Scan for the cell matching the given text and deliver its (X, Y) coordinate at center. 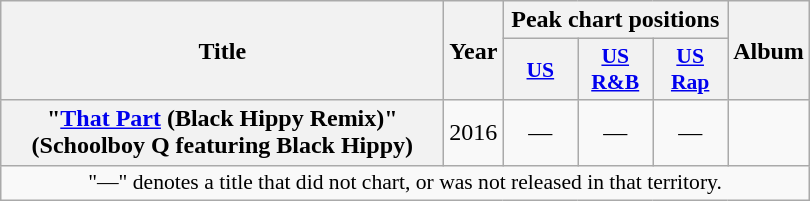
2016 (474, 132)
US (540, 70)
Peak chart positions (616, 20)
USRap (690, 70)
Title (222, 50)
"That Part (Black Hippy Remix)"(Schoolboy Q featuring Black Hippy) (222, 132)
Album (769, 50)
USR&B (616, 70)
Year (474, 50)
"—" denotes a title that did not chart, or was not released in that territory. (406, 183)
